For the text-containing cell, return its midpoint in [x, y] coordinate format. 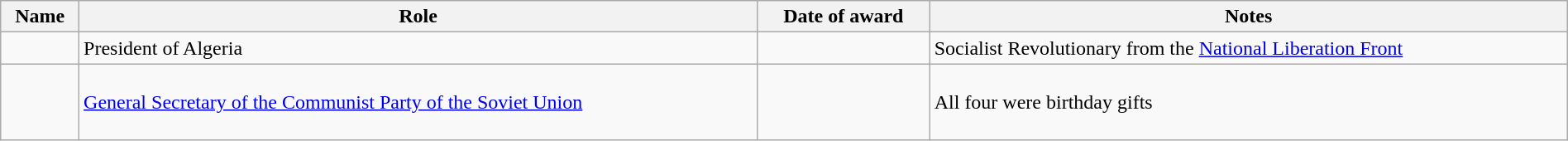
Socialist Revolutionary from the National Liberation Front [1249, 48]
General Secretary of the Communist Party of the Soviet Union [418, 102]
Role [418, 17]
President of Algeria [418, 48]
All four were birthday gifts [1249, 102]
Date of award [844, 17]
Notes [1249, 17]
Name [40, 17]
